Return the (X, Y) coordinate for the center point of the cell that contains the specified text.  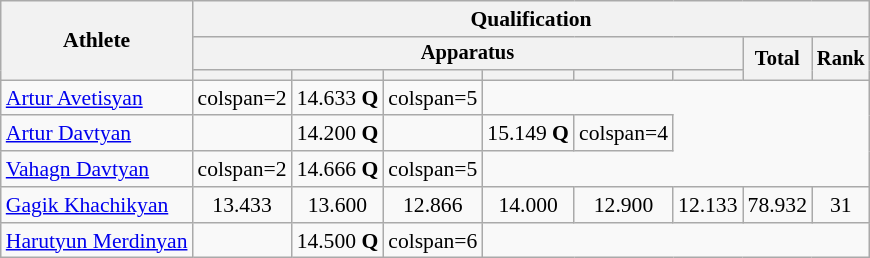
31 (841, 205)
Athlete (97, 40)
14.633 Q (338, 98)
Total (778, 58)
12.866 (432, 205)
13.600 (338, 205)
Artur Davtyan (97, 134)
78.932 (778, 205)
Artur Avetisyan (97, 98)
Gagik Khachikyan (97, 205)
12.133 (708, 205)
colspan=4 (624, 134)
13.433 (242, 205)
12.900 (624, 205)
14.666 Q (338, 169)
14.000 (528, 205)
Rank (841, 58)
Vahagn Davtyan (97, 169)
14.200 Q (338, 134)
15.149 Q (528, 134)
Apparatus (468, 54)
Qualification (532, 19)
